Identify which cell holds the provided text, then report its [x, y] central coordinate. 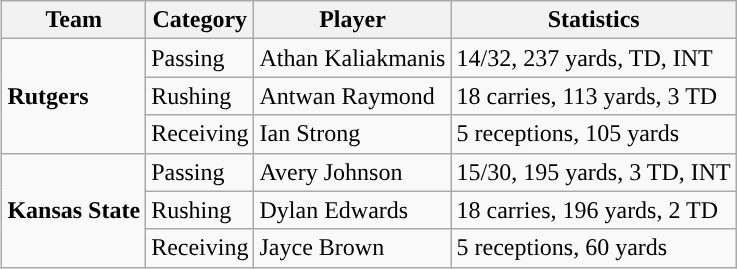
15/30, 195 yards, 3 TD, INT [594, 172]
5 receptions, 60 yards [594, 248]
Ian Strong [352, 134]
Rutgers [74, 96]
Player [352, 20]
Antwan Raymond [352, 96]
Team [74, 20]
Category [200, 20]
18 carries, 196 yards, 2 TD [594, 210]
Dylan Edwards [352, 210]
5 receptions, 105 yards [594, 134]
Athan Kaliakmanis [352, 58]
Jayce Brown [352, 248]
Statistics [594, 20]
Kansas State [74, 210]
18 carries, 113 yards, 3 TD [594, 96]
Avery Johnson [352, 172]
14/32, 237 yards, TD, INT [594, 58]
